Provide the (X, Y) coordinate of the cell's center where the given text is located.  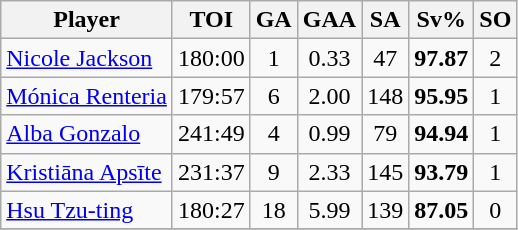
241:49 (211, 134)
180:00 (211, 58)
GA (274, 20)
Sv% (442, 20)
47 (386, 58)
87.05 (442, 210)
0.33 (329, 58)
93.79 (442, 172)
2 (496, 58)
0.99 (329, 134)
Nicole Jackson (87, 58)
6 (274, 96)
4 (274, 134)
2.00 (329, 96)
Alba Gonzalo (87, 134)
148 (386, 96)
SO (496, 20)
145 (386, 172)
TOI (211, 20)
18 (274, 210)
GAA (329, 20)
Kristiāna Apsīte (87, 172)
95.95 (442, 96)
Hsu Tzu-ting (87, 210)
2.33 (329, 172)
5.99 (329, 210)
180:27 (211, 210)
79 (386, 134)
231:37 (211, 172)
0 (496, 210)
SA (386, 20)
97.87 (442, 58)
139 (386, 210)
9 (274, 172)
Mónica Renteria (87, 96)
Player (87, 20)
179:57 (211, 96)
94.94 (442, 134)
